For the text-containing cell, return its midpoint in (x, y) coordinate format. 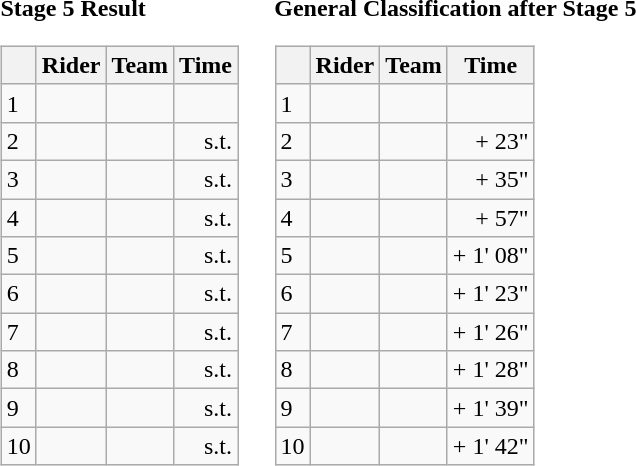
+ 1' 28" (490, 370)
+ 23" (490, 141)
+ 1' 23" (490, 294)
+ 1' 42" (490, 446)
+ 1' 26" (490, 332)
+ 1' 08" (490, 256)
+ 35" (490, 179)
+ 1' 39" (490, 408)
+ 57" (490, 217)
